Return the (X, Y) coordinate for the center point of the cell that contains the specified text.  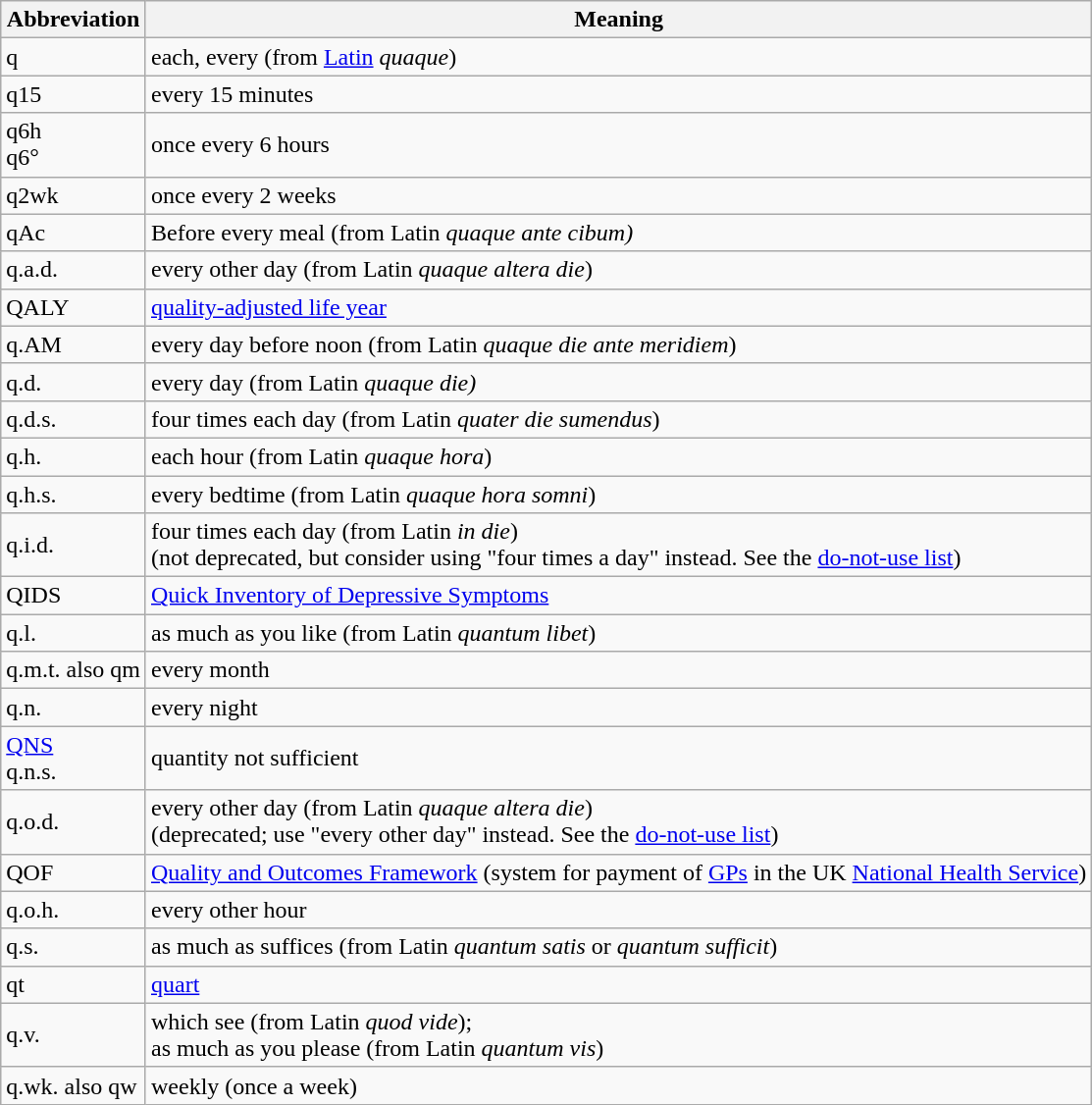
quantity not sufficient (618, 758)
as much as you like (from Latin quantum libet) (618, 633)
Quality and Outcomes Framework (system for payment of GPs in the UK National Health Service) (618, 872)
every day before noon (from Latin quaque die ante meridiem) (618, 344)
weekly (once a week) (618, 1085)
every month (618, 670)
which see (from Latin quod vide); as much as you please (from Latin quantum vis) (618, 1034)
q.v. (74, 1034)
once every 2 weeks (618, 195)
every other hour (618, 910)
q.s. (74, 947)
four times each day (from Latin in die) (not deprecated, but consider using "four times a day" instead. See the do-not-use list) (618, 546)
Before every meal (from Latin quaque ante cibum) (618, 233)
q.o.h. (74, 910)
quart (618, 984)
QALY (74, 307)
q.l. (74, 633)
each hour (from Latin quaque hora) (618, 456)
q (74, 57)
four times each day (from Latin quater die sumendus) (618, 419)
every other day (from Latin quaque altera die) (618, 270)
every night (618, 708)
q.d. (74, 382)
QOF (74, 872)
q.i.d. (74, 546)
each, every (from Latin quaque) (618, 57)
Abbreviation (74, 20)
q6h q6° (74, 145)
quality-adjusted life year (618, 307)
q.AM (74, 344)
QIDS (74, 596)
q.d.s. (74, 419)
every bedtime (from Latin quaque hora somni) (618, 494)
QNS q.n.s. (74, 758)
q.n. (74, 708)
Meaning (618, 20)
q2wk (74, 195)
every other day (from Latin quaque altera die) (deprecated; use "every other day" instead. See the do-not-use list) (618, 822)
Quick Inventory of Depressive Symptoms (618, 596)
q.o.d. (74, 822)
every day (from Latin quaque die) (618, 382)
once every 6 hours (618, 145)
q.h. (74, 456)
q.h.s. (74, 494)
q.wk. also qw (74, 1085)
q.a.d. (74, 270)
every 15 minutes (618, 94)
q15 (74, 94)
as much as suffices (from Latin quantum satis or quantum sufficit) (618, 947)
q.m.t. also qm (74, 670)
qAc (74, 233)
qt (74, 984)
